Search for the cell housing the specified text and yield its (X, Y) center coordinate. 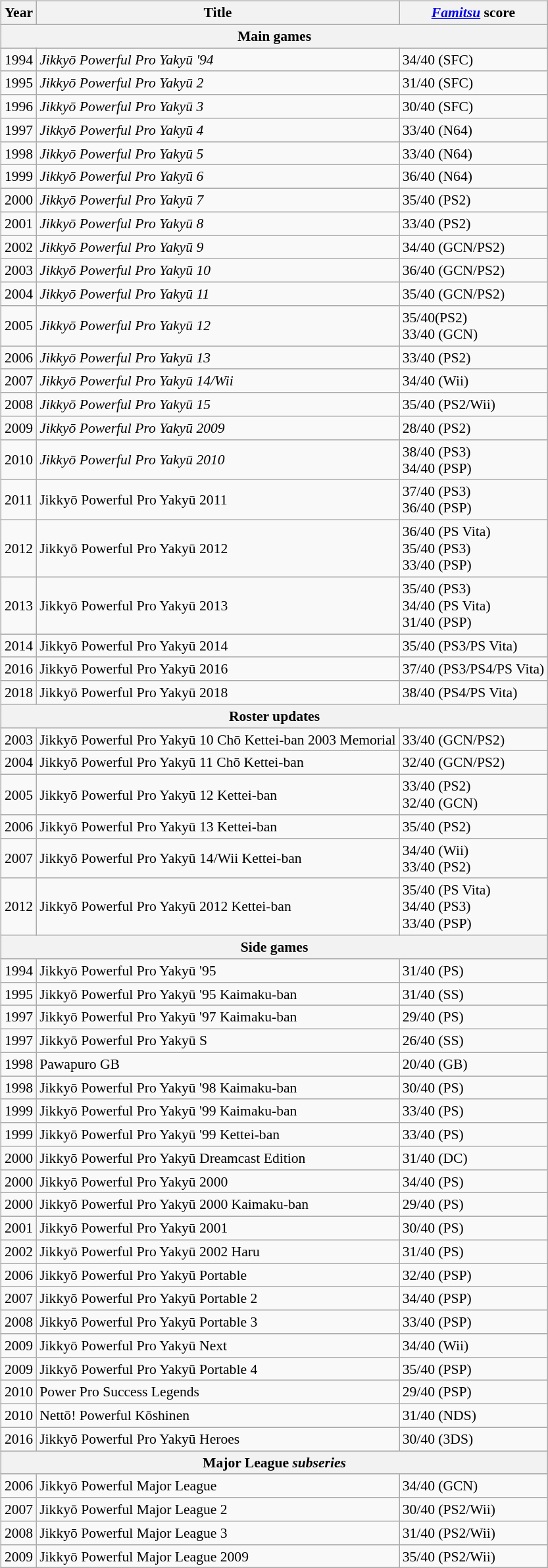
38/40 (PS3)34/40 (PSP) (474, 459)
Nettō! Powerful Kōshinen (218, 1416)
Jikkyō Powerful Pro Yakyū '97 Kaimaku-ban (218, 1017)
35/40 (GCN/PS2) (474, 294)
30/40 (3DS) (474, 1439)
34/40 (GCN) (474, 1486)
Jikkyō Powerful Pro Yakyū 8 (218, 224)
35/40 (PS3)34/40 (PS Vita)31/40 (PSP) (474, 605)
26/40 (SS) (474, 1041)
Jikkyō Powerful Pro Yakyū 11 (218, 294)
Jikkyō Powerful Pro Yakyū 2013 (218, 605)
Jikkyō Powerful Pro Yakyū 13 (218, 358)
31/40 (DC) (474, 1158)
20/40 (GB) (474, 1064)
Jikkyō Powerful Pro Yakyū Portable 2 (218, 1298)
Jikkyō Powerful Pro Yakyū 4 (218, 130)
36/40 (N64) (474, 177)
Jikkyō Powerful Pro Yakyū 2018 (218, 693)
28/40 (PS2) (474, 428)
Jikkyō Powerful Pro Yakyū 2016 (218, 669)
Jikkyō Powerful Pro Yakyū '98 Kaimaku-ban (218, 1088)
Jikkyō Powerful Pro Yakyū 3 (218, 107)
Jikkyō Powerful Pro Yakyū '99 Kaimaku-ban (218, 1111)
Title (218, 13)
34/40 (PS) (474, 1181)
Jikkyō Powerful Pro Yakyū 2012 (218, 549)
Jikkyō Powerful Pro Yakyū '94 (218, 60)
Jikkyō Powerful Pro Yakyū '95 Kaimaku-ban (218, 994)
Jikkyō Powerful Pro Yakyū Portable 4 (218, 1369)
34/40 (Wii)33/40 (PS2) (474, 858)
31/40 (PS2/Wii) (474, 1533)
Pawapuro GB (218, 1064)
Famitsu score (474, 13)
Jikkyō Powerful Pro Yakyū 2014 (218, 646)
31/40 (NDS) (474, 1416)
Jikkyō Powerful Pro Yakyū '95 (218, 971)
36/40 (PS Vita)35/40 (PS3)33/40 (PSP) (474, 549)
Jikkyō Powerful Pro Yakyū 14/Wii (218, 381)
Jikkyō Powerful Major League 2 (218, 1509)
Jikkyō Powerful Pro Yakyū 6 (218, 177)
2013 (18, 605)
Power Pro Success Legends (218, 1392)
Jikkyō Powerful Pro Yakyū 11 Chō Kettei-ban (218, 763)
29/40 (PSP) (474, 1392)
Jikkyō Powerful Pro Yakyū Heroes (218, 1439)
Jikkyō Powerful Pro Yakyū 10 (218, 270)
31/40 (SFC) (474, 83)
Jikkyō Powerful Pro Yakyū 2 (218, 83)
Jikkyō Powerful Major League 2009 (218, 1556)
34/40 (PSP) (474, 1298)
Jikkyō Powerful Pro Yakyū 5 (218, 153)
Jikkyō Powerful Pro Yakyū 14/Wii Kettei-ban (218, 858)
Jikkyō Powerful Pro Yakyū 2009 (218, 428)
Jikkyō Powerful Pro Yakyū 2002 Haru (218, 1252)
33/40 (PSP) (474, 1322)
Jikkyō Powerful Pro Yakyū Next (218, 1346)
32/40 (GCN/PS2) (474, 763)
2018 (18, 693)
35/40 (PS3/PS Vita) (474, 646)
30/40 (PS2/Wii) (474, 1509)
2011 (18, 500)
Jikkyō Powerful Major League (218, 1486)
Jikkyō Powerful Pro Yakyū S (218, 1041)
Jikkyō Powerful Pro Yakyū 7 (218, 201)
35/40(PS2)33/40 (GCN) (474, 326)
37/40 (PS3/PS4/PS Vita) (474, 669)
Jikkyō Powerful Pro Yakyū '99 Kettei-ban (218, 1135)
Jikkyō Powerful Pro Yakyū Portable 3 (218, 1322)
Jikkyō Powerful Pro Yakyū 2011 (218, 500)
Jikkyō Powerful Pro Yakyū 15 (218, 404)
2014 (18, 646)
33/40 (PS2)32/40 (GCN) (474, 795)
32/40 (PSP) (474, 1275)
Major League subseries (274, 1463)
Jikkyō Powerful Pro Yakyū 2012 Kettei-ban (218, 906)
Side games (274, 947)
33/40 (GCN/PS2) (474, 739)
Jikkyō Powerful Pro Yakyū Dreamcast Edition (218, 1158)
31/40 (SS) (474, 994)
37/40 (PS3)36/40 (PSP) (474, 500)
Jikkyō Powerful Pro Yakyū 2000 Kaimaku-ban (218, 1205)
35/40 (PS Vita)34/40 (PS3)33/40 (PSP) (474, 906)
Main games (274, 36)
1996 (18, 107)
35/40 (PSP) (474, 1369)
Jikkyō Powerful Pro Yakyū 2000 (218, 1181)
34/40 (SFC) (474, 60)
30/40 (SFC) (474, 107)
Jikkyō Powerful Pro Yakyū 2001 (218, 1229)
Jikkyō Powerful Pro Yakyū 2010 (218, 459)
38/40 (PS4/PS Vita) (474, 693)
Jikkyō Powerful Pro Yakyū 9 (218, 247)
Jikkyō Powerful Pro Yakyū Portable (218, 1275)
Jikkyō Powerful Pro Yakyū 13 Kettei-ban (218, 827)
Jikkyō Powerful Pro Yakyū 10 Chō Kettei-ban 2003 Memorial (218, 739)
Year (18, 13)
Roster updates (274, 716)
Jikkyō Powerful Pro Yakyū 12 (218, 326)
36/40 (GCN/PS2) (474, 270)
Jikkyō Powerful Pro Yakyū 12 Kettei-ban (218, 795)
34/40 (GCN/PS2) (474, 247)
Jikkyō Powerful Major League 3 (218, 1533)
